Capture the cell that displays the provided text and extract its (X, Y) central coordinate. 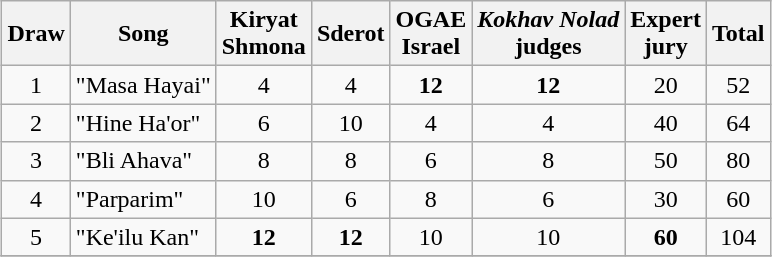
104 (739, 237)
1 (36, 85)
"Parparim" (143, 199)
"Masa Hayai" (143, 85)
"Hine Ha'or" (143, 123)
40 (666, 123)
3 (36, 161)
2 (36, 123)
Sderot (350, 34)
52 (739, 85)
Kokhav Noladjudges (548, 34)
Total (739, 34)
Draw (36, 34)
30 (666, 199)
50 (666, 161)
Expertjury (666, 34)
KiryatShmona (264, 34)
20 (666, 85)
Song (143, 34)
"Bli Ahava" (143, 161)
80 (739, 161)
OGAEIsrael (431, 34)
64 (739, 123)
"Ke'ilu Kan" (143, 237)
5 (36, 237)
